Return the [X, Y] coordinate for the center point of the cell that contains the specified text.  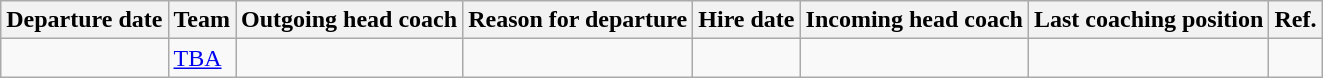
Outgoing head coach [350, 20]
Incoming head coach [914, 20]
Team [202, 20]
Reason for departure [578, 20]
Ref. [1296, 20]
TBA [202, 58]
Hire date [746, 20]
Last coaching position [1148, 20]
Departure date [84, 20]
